Return the (x, y) coordinate for the center point of the cell that contains the specified text.  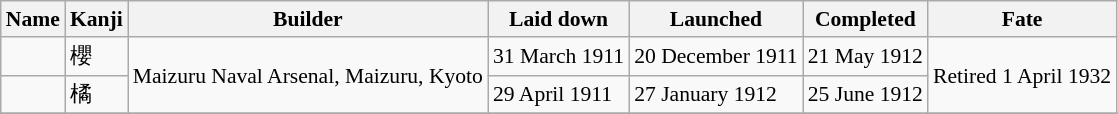
橘 (96, 94)
Retired 1 April 1932 (1022, 76)
Name (33, 19)
櫻 (96, 56)
Kanji (96, 19)
25 June 1912 (866, 94)
Fate (1022, 19)
21 May 1912 (866, 56)
Launched (716, 19)
Completed (866, 19)
29 April 1911 (558, 94)
Maizuru Naval Arsenal, Maizuru, Kyoto (308, 76)
Laid down (558, 19)
27 January 1912 (716, 94)
20 December 1911 (716, 56)
Builder (308, 19)
31 March 1911 (558, 56)
